Determine the (x, y) coordinate at the center of the cell enclosing the given text.  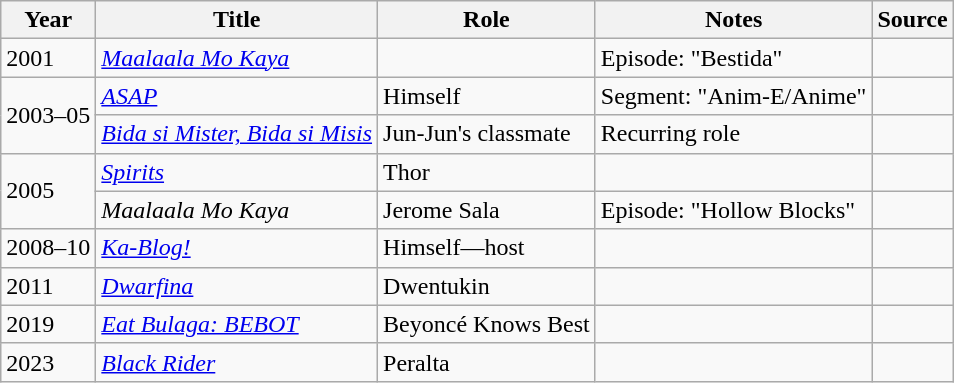
Dwarfina (237, 286)
Segment: "Anim-E/Anime" (734, 96)
Eat Bulaga: BEBOT (237, 324)
Jun-Jun's classmate (487, 134)
Beyoncé Knows Best (487, 324)
Source (912, 20)
Thor (487, 172)
2019 (48, 324)
Himself—host (487, 248)
ASAP (237, 96)
2003–05 (48, 115)
Jerome Sala (487, 210)
Episode: "Bestida" (734, 58)
Himself (487, 96)
2008–10 (48, 248)
2011 (48, 286)
Notes (734, 20)
Peralta (487, 362)
Role (487, 20)
Bida si Mister, Bida si Misis (237, 134)
Title (237, 20)
Episode: "Hollow Blocks" (734, 210)
Spirits (237, 172)
2023 (48, 362)
Dwentukin (487, 286)
Ka-Blog! (237, 248)
2001 (48, 58)
Black Rider (237, 362)
Recurring role (734, 134)
Year (48, 20)
2005 (48, 191)
